Identify which cell holds the provided text, then report its [X, Y] central coordinate. 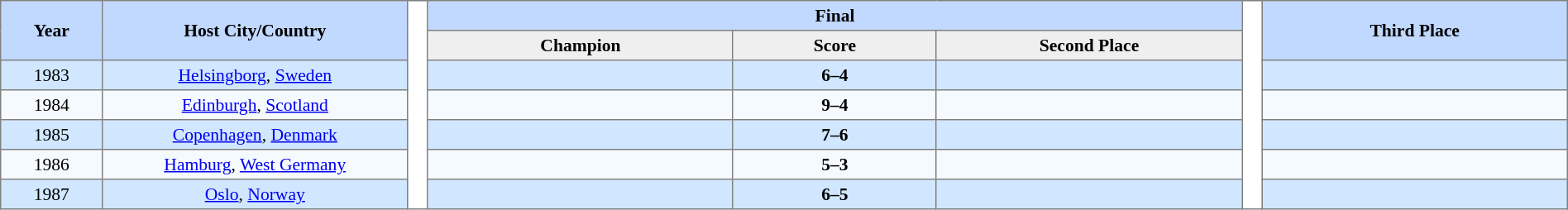
5–3 [834, 165]
Hamburg, West Germany [255, 165]
Year [51, 31]
Host City/Country [255, 31]
1985 [51, 135]
Second Place [1088, 45]
1984 [51, 105]
Score [834, 45]
Helsingborg, Sweden [255, 75]
Copenhagen, Denmark [255, 135]
Third Place [1414, 31]
Oslo, Norway [255, 194]
1986 [51, 165]
6–4 [834, 75]
1983 [51, 75]
1987 [51, 194]
6–5 [834, 194]
Edinburgh, Scotland [255, 105]
9–4 [834, 105]
7–6 [834, 135]
Final [834, 16]
Champion [581, 45]
